Determine the (x, y) coordinate at the center of the cell enclosing the given text.  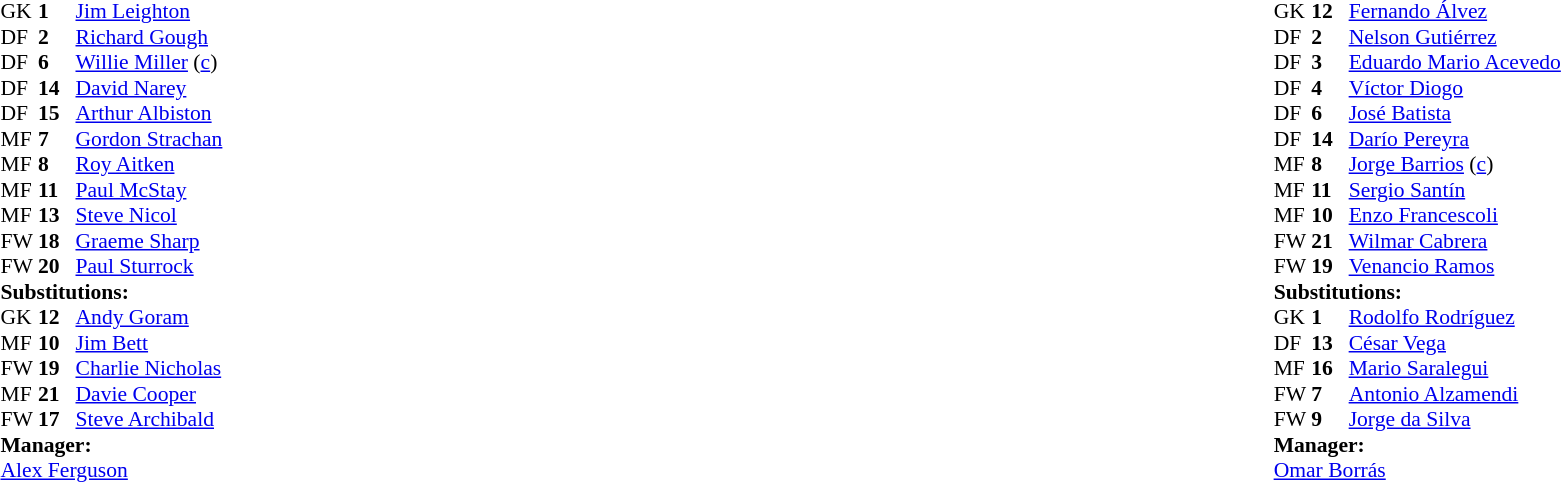
18 (57, 241)
9 (1330, 419)
Jim Bett (150, 343)
Gordon Strachan (150, 139)
Mario Saralegui (1455, 369)
3 (1330, 63)
Davie Cooper (150, 394)
20 (57, 267)
Richard Gough (150, 37)
Darío Pereyra (1455, 139)
Venancio Ramos (1455, 267)
José Batista (1455, 113)
Nelson Gutiérrez (1455, 37)
17 (57, 419)
Víctor Diogo (1455, 88)
Steve Nicol (150, 215)
David Narey (150, 88)
16 (1330, 369)
Rodolfo Rodríguez (1455, 317)
Willie Miller (c) (150, 63)
Andy Goram (150, 317)
4 (1330, 88)
1 (1330, 317)
Graeme Sharp (150, 241)
Eduardo Mario Acevedo (1455, 63)
Wilmar Cabrera (1455, 241)
Arthur Albiston (150, 113)
César Vega (1455, 343)
Paul McStay (150, 190)
Enzo Francescoli (1455, 215)
Antonio Alzamendi (1455, 394)
Charlie Nicholas (150, 369)
Roy Aitken (150, 165)
Jorge da Silva (1455, 419)
12 (57, 317)
Paul Sturrock (150, 267)
Steve Archibald (150, 419)
Jorge Barrios (c) (1455, 165)
Sergio Santín (1455, 190)
15 (57, 113)
